Scan for the cell matching the given text and deliver its (X, Y) coordinate at center. 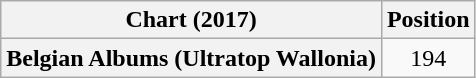
Chart (2017) (192, 20)
Position (428, 20)
194 (428, 58)
Belgian Albums (Ultratop Wallonia) (192, 58)
